Return the (x, y) coordinate for the center point of the cell that contains the specified text.  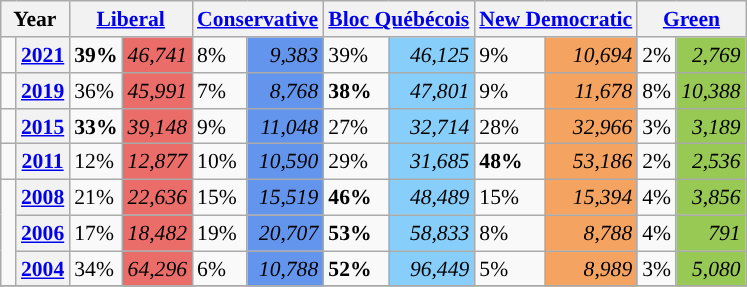
11,678 (591, 91)
53% (356, 233)
38% (356, 91)
18,482 (158, 233)
58,833 (432, 233)
19% (220, 233)
5% (510, 269)
33% (96, 126)
3,189 (710, 126)
45,991 (158, 91)
New Democratic (556, 19)
2006 (42, 233)
15,394 (591, 197)
5,080 (710, 269)
46,741 (158, 55)
46,125 (432, 55)
2004 (42, 269)
47,801 (432, 91)
10,590 (286, 162)
32,714 (432, 126)
22,636 (158, 197)
20,707 (286, 233)
32,966 (591, 126)
15,519 (286, 197)
9,383 (286, 55)
36% (96, 91)
28% (510, 126)
6% (220, 269)
2008 (42, 197)
3,856 (710, 197)
10% (220, 162)
31,685 (432, 162)
2015 (42, 126)
52% (356, 269)
7% (220, 91)
Green (691, 19)
2,769 (710, 55)
10,388 (710, 91)
10,694 (591, 55)
8,768 (286, 91)
48,489 (432, 197)
2,536 (710, 162)
8,788 (591, 233)
2021 (42, 55)
21% (96, 197)
53,186 (591, 162)
46% (356, 197)
Liberal (130, 19)
10,788 (286, 269)
64,296 (158, 269)
2011 (42, 162)
8,989 (591, 269)
Year (34, 19)
2019 (42, 91)
39,148 (158, 126)
34% (96, 269)
791 (710, 233)
29% (356, 162)
48% (510, 162)
27% (356, 126)
17% (96, 233)
12,877 (158, 162)
96,449 (432, 269)
11,048 (286, 126)
Conservative (258, 19)
12% (96, 162)
Bloc Québécois (398, 19)
